Output the [x, y] coordinate of the center of the cell containing the given text.  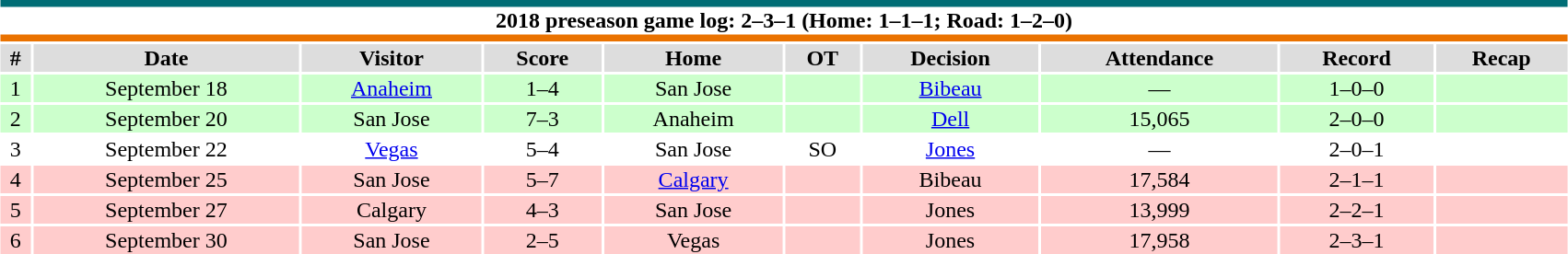
2–1–1 [1357, 179]
SO [823, 149]
2–3–1 [1357, 240]
Record [1357, 58]
Decision [951, 58]
17,584 [1159, 179]
5–7 [543, 179]
September 18 [166, 88]
2–2–1 [1357, 210]
6 [16, 240]
4–3 [543, 210]
September 30 [166, 240]
Home [694, 58]
2–0–0 [1357, 119]
2 [16, 119]
Attendance [1159, 58]
2–0–1 [1357, 149]
Recap [1502, 58]
13,999 [1159, 210]
17,958 [1159, 240]
4 [16, 179]
5–4 [543, 149]
Dell [951, 119]
OT [823, 58]
September 22 [166, 149]
7–3 [543, 119]
September 20 [166, 119]
1–4 [543, 88]
3 [16, 149]
2–5 [543, 240]
September 25 [166, 179]
Score [543, 58]
1 [16, 88]
5 [16, 210]
2018 preseason game log: 2–3–1 (Home: 1–1–1; Road: 1–2–0) [784, 20]
15,065 [1159, 119]
Date [166, 58]
1–0–0 [1357, 88]
September 27 [166, 210]
Visitor [392, 58]
# [16, 58]
